Return (x, y) of the center of cell containing provided text 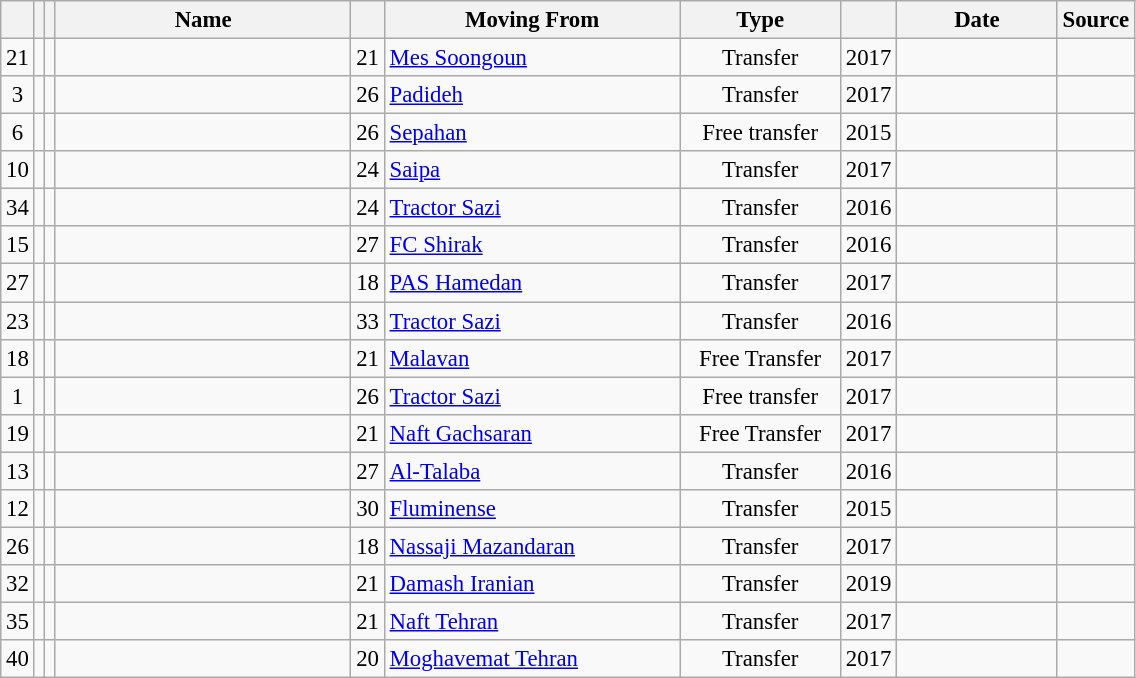
10 (18, 170)
13 (18, 471)
Padideh (532, 95)
12 (18, 509)
Sepahan (532, 133)
2019 (868, 584)
30 (368, 509)
Moghavemat Tehran (532, 659)
PAS Hamedan (532, 283)
40 (18, 659)
Naft Gachsaran (532, 433)
Mes Soongoun (532, 58)
Nassaji Mazandaran (532, 546)
20 (368, 659)
1 (18, 396)
3 (18, 95)
33 (368, 321)
Damash Iranian (532, 584)
FC Shirak (532, 245)
19 (18, 433)
Naft Tehran (532, 621)
35 (18, 621)
32 (18, 584)
Date (978, 20)
Type (760, 20)
23 (18, 321)
Name (203, 20)
6 (18, 133)
34 (18, 208)
Saipa (532, 170)
Moving From (532, 20)
Al-Talaba (532, 471)
Malavan (532, 358)
Source (1096, 20)
15 (18, 245)
Fluminense (532, 509)
